Find where the given text appears and provide that cell's center as (X, Y) coordinate. 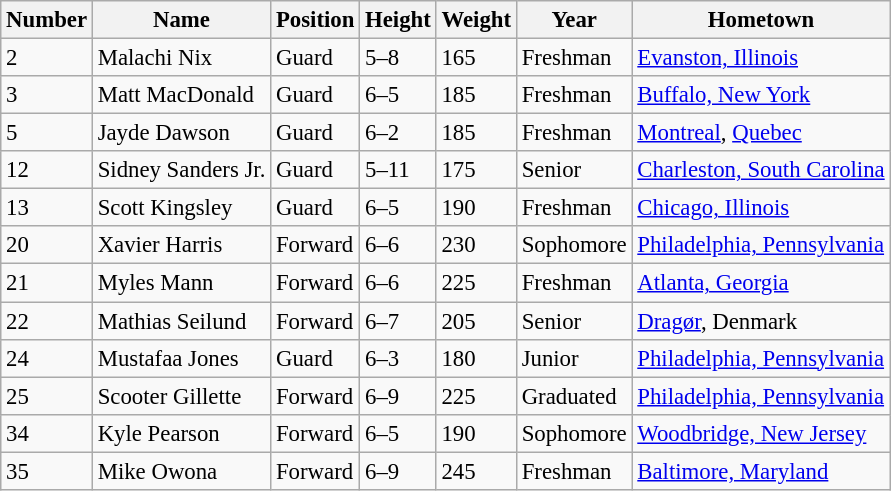
5–11 (398, 170)
Charleston, South Carolina (761, 170)
Matt MacDonald (181, 95)
34 (47, 433)
Buffalo, New York (761, 95)
165 (476, 58)
Xavier Harris (181, 245)
Scott Kingsley (181, 208)
5 (47, 133)
25 (47, 396)
Height (398, 20)
Baltimore, Maryland (761, 471)
12 (47, 170)
Evanston, Illinois (761, 58)
230 (476, 245)
13 (47, 208)
Name (181, 20)
24 (47, 358)
Mike Owona (181, 471)
6–7 (398, 321)
Myles Mann (181, 283)
Malachi Nix (181, 58)
5–8 (398, 58)
6–2 (398, 133)
Woodbridge, New Jersey (761, 433)
21 (47, 283)
Kyle Pearson (181, 433)
Atlanta, Georgia (761, 283)
35 (47, 471)
175 (476, 170)
20 (47, 245)
3 (47, 95)
Mustafaa Jones (181, 358)
Graduated (574, 396)
Sidney Sanders Jr. (181, 170)
Chicago, Illinois (761, 208)
205 (476, 321)
Position (316, 20)
Year (574, 20)
6–3 (398, 358)
245 (476, 471)
Junior (574, 358)
Dragør, Denmark (761, 321)
Number (47, 20)
2 (47, 58)
Mathias Seilund (181, 321)
Montreal, Quebec (761, 133)
Jayde Dawson (181, 133)
180 (476, 358)
Hometown (761, 20)
Scooter Gillette (181, 396)
22 (47, 321)
Weight (476, 20)
